Detect which cell encompasses the target text, then output its (X, Y) center coordinate. 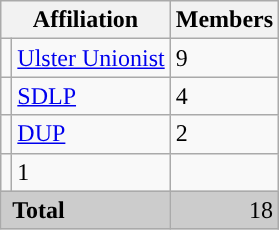
Ulster Unionist (91, 58)
DUP (91, 134)
Members (224, 20)
2 (224, 134)
1 (91, 172)
SDLP (91, 96)
18 (224, 210)
Affiliation (86, 20)
Total (86, 210)
4 (224, 96)
9 (224, 58)
